From the cell containing the given text, extract its center point as (X, Y) coordinate. 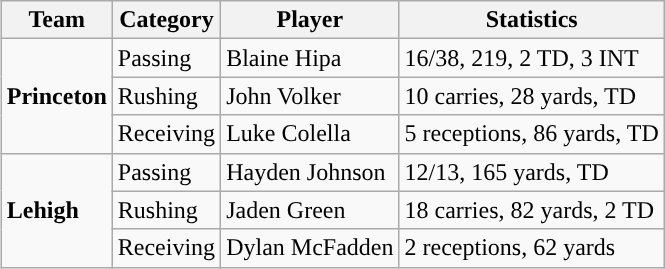
Hayden Johnson (310, 172)
2 receptions, 62 yards (532, 248)
18 carries, 82 yards, 2 TD (532, 210)
Blaine Hipa (310, 58)
Lehigh (56, 210)
Luke Colella (310, 134)
10 carries, 28 yards, TD (532, 96)
Princeton (56, 96)
16/38, 219, 2 TD, 3 INT (532, 58)
Player (310, 20)
Jaden Green (310, 210)
Category (166, 20)
Team (56, 20)
12/13, 165 yards, TD (532, 172)
Statistics (532, 20)
John Volker (310, 96)
5 receptions, 86 yards, TD (532, 134)
Dylan McFadden (310, 248)
